Output the (x, y) coordinate of the center of the cell containing the given text.  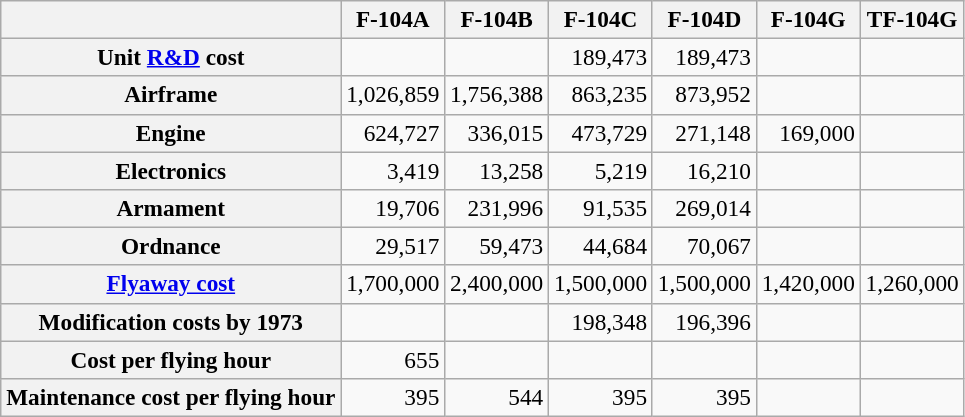
2,400,000 (497, 284)
Electronics (171, 170)
655 (393, 359)
863,235 (601, 95)
196,396 (704, 322)
1,700,000 (393, 284)
269,014 (704, 208)
3,419 (393, 170)
44,684 (601, 246)
1,756,388 (497, 95)
Airframe (171, 95)
473,729 (601, 133)
169,000 (808, 133)
Flyaway cost (171, 284)
70,067 (704, 246)
5,219 (601, 170)
Maintenance cost per flying hour (171, 397)
873,952 (704, 95)
336,015 (497, 133)
Modification costs by 1973 (171, 322)
1,026,859 (393, 95)
Ordnance (171, 246)
13,258 (497, 170)
Unit R&D cost (171, 57)
29,517 (393, 246)
F-104C (601, 19)
16,210 (704, 170)
TF-104G (912, 19)
1,420,000 (808, 284)
271,148 (704, 133)
Engine (171, 133)
59,473 (497, 246)
Cost per flying hour (171, 359)
F-104G (808, 19)
231,996 (497, 208)
F-104A (393, 19)
F-104D (704, 19)
544 (497, 397)
Armament (171, 208)
624,727 (393, 133)
91,535 (601, 208)
19,706 (393, 208)
198,348 (601, 322)
1,260,000 (912, 284)
F-104B (497, 19)
